Detect which cell encompasses the target text, then output its (x, y) center coordinate. 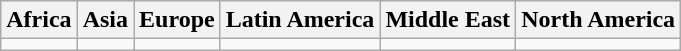
Europe (178, 20)
Africa (39, 20)
North America (598, 20)
Asia (105, 20)
Latin America (300, 20)
Middle East (448, 20)
